Determine the [X, Y] coordinate at the center of the cell enclosing the given text.  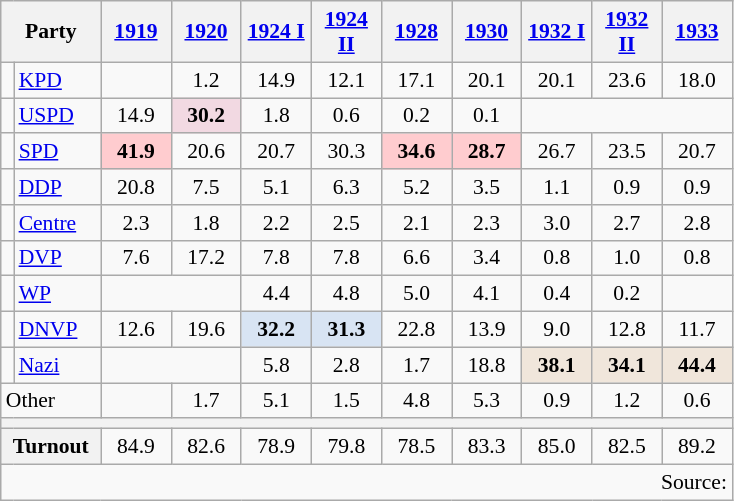
23.6 [627, 80]
USPD [58, 116]
KPD [58, 80]
DDP [58, 187]
2.2 [276, 223]
1933 [697, 32]
Nazi [58, 365]
9.0 [557, 330]
82.6 [206, 447]
38.1 [557, 365]
11.7 [697, 330]
17.1 [416, 80]
1932 I [557, 32]
84.9 [136, 447]
20.8 [136, 187]
1932 II [627, 32]
0.4 [557, 294]
5.2 [416, 187]
89.2 [697, 447]
1.0 [627, 258]
79.8 [346, 447]
5.0 [416, 294]
7.6 [136, 258]
5.8 [276, 365]
44.4 [697, 365]
78.5 [416, 447]
12.6 [136, 330]
82.5 [627, 447]
Turnout [51, 447]
83.3 [487, 447]
Centre [58, 223]
30.2 [206, 116]
18.8 [487, 365]
2.5 [346, 223]
Party [51, 32]
6.3 [346, 187]
1928 [416, 32]
31.3 [346, 330]
1924 II [346, 32]
41.9 [136, 152]
3.5 [487, 187]
1.5 [346, 401]
13.9 [487, 330]
34.6 [416, 152]
2.7 [627, 223]
1920 [206, 32]
WP [58, 294]
85.0 [557, 447]
32.2 [276, 330]
12.1 [346, 80]
DNVP [58, 330]
1924 I [276, 32]
26.7 [557, 152]
6.6 [416, 258]
1919 [136, 32]
Source: [366, 482]
19.6 [206, 330]
78.9 [276, 447]
18.0 [697, 80]
28.7 [487, 152]
3.0 [557, 223]
0.1 [487, 116]
1.1 [557, 187]
20.6 [206, 152]
23.5 [627, 152]
1930 [487, 32]
7.5 [206, 187]
4.4 [276, 294]
4.1 [487, 294]
34.1 [627, 365]
12.8 [627, 330]
30.3 [346, 152]
DVP [58, 258]
17.2 [206, 258]
3.4 [487, 258]
2.1 [416, 223]
5.3 [487, 401]
SPD [58, 152]
22.8 [416, 330]
Other [51, 401]
